Detect which cell encompasses the target text, then output its (x, y) center coordinate. 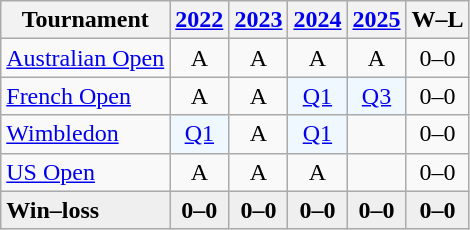
Win–loss (86, 210)
2023 (258, 20)
Q3 (376, 96)
W–L (438, 20)
Australian Open (86, 58)
French Open (86, 96)
2022 (200, 20)
Tournament (86, 20)
Wimbledon (86, 134)
US Open (86, 172)
2025 (376, 20)
2024 (318, 20)
